Scan for the cell matching the given text and deliver its (x, y) coordinate at center. 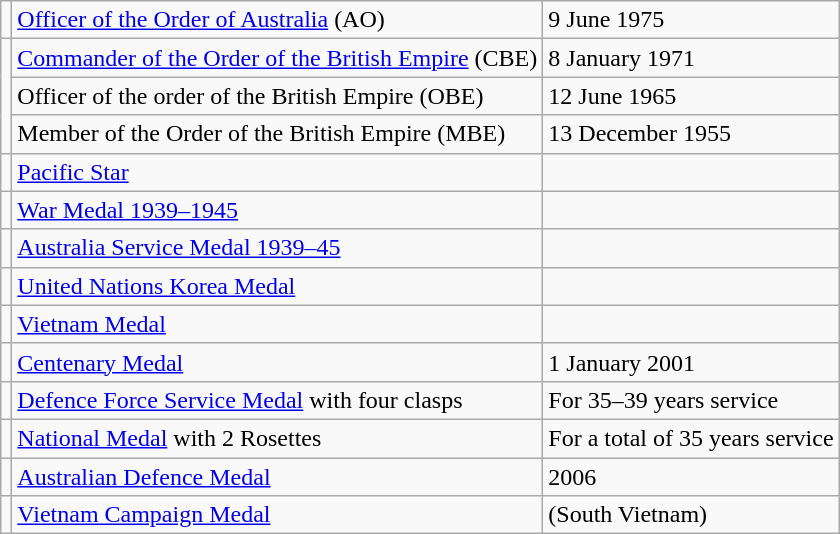
For a total of 35 years service (691, 438)
(South Vietnam) (691, 515)
Vietnam Medal (278, 324)
For 35–39 years service (691, 400)
2006 (691, 477)
Member of the Order of the British Empire (MBE) (278, 134)
Australian Defence Medal (278, 477)
Officer of the order of the British Empire (OBE) (278, 96)
8 January 1971 (691, 58)
War Medal 1939–1945 (278, 210)
9 June 1975 (691, 20)
United Nations Korea Medal (278, 286)
Australia Service Medal 1939–45 (278, 248)
13 December 1955 (691, 134)
12 June 1965 (691, 96)
1 January 2001 (691, 362)
National Medal with 2 Rosettes (278, 438)
Centenary Medal (278, 362)
Pacific Star (278, 172)
Commander of the Order of the British Empire (CBE) (278, 58)
Defence Force Service Medal with four clasps (278, 400)
Vietnam Campaign Medal (278, 515)
Officer of the Order of Australia (AO) (278, 20)
